Determine the (X, Y) coordinate at the center of the cell enclosing the given text.  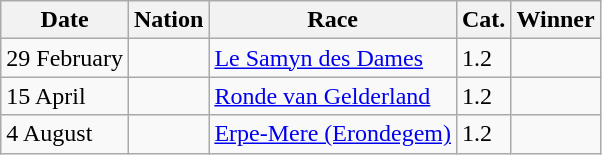
4 August (65, 134)
Cat. (483, 20)
Race (333, 20)
Nation (168, 20)
Le Samyn des Dames (333, 58)
Winner (556, 20)
15 April (65, 96)
Date (65, 20)
29 February (65, 58)
Erpe-Mere (Erondegem) (333, 134)
Ronde van Gelderland (333, 96)
